Find where the given text appears and provide that cell's center as (x, y) coordinate. 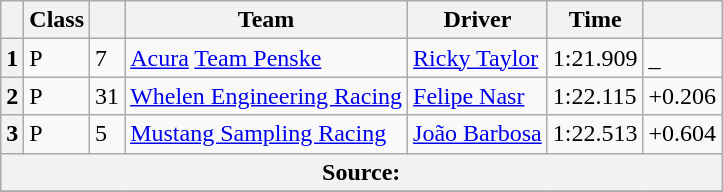
1:21.909 (595, 58)
Driver (478, 20)
+0.604 (682, 134)
31 (108, 96)
5 (108, 134)
Acura Team Penske (266, 58)
João Barbosa (478, 134)
Felipe Nasr (478, 96)
Mustang Sampling Racing (266, 134)
1:22.513 (595, 134)
2 (12, 96)
Class (57, 20)
Ricky Taylor (478, 58)
1:22.115 (595, 96)
7 (108, 58)
Team (266, 20)
Whelen Engineering Racing (266, 96)
_ (682, 58)
Source: (362, 172)
3 (12, 134)
Time (595, 20)
+0.206 (682, 96)
1 (12, 58)
